Output the [x, y] coordinate of the center of the cell containing the given text.  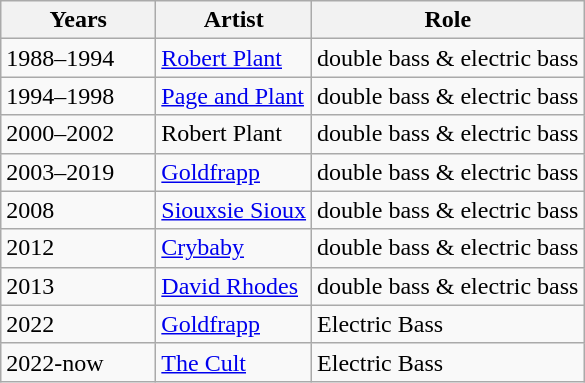
Page and Plant [234, 96]
2012 [78, 248]
2022-now [78, 362]
1994–1998 [78, 96]
David Rhodes [234, 286]
2000–2002 [78, 134]
Years [78, 20]
Role [448, 20]
2008 [78, 210]
The Cult [234, 362]
1988–1994 [78, 58]
2003–2019 [78, 172]
2022 [78, 324]
2013 [78, 286]
Artist [234, 20]
Siouxsie Sioux [234, 210]
Crybaby [234, 248]
